Pinpoint the cell where the given text exists, returning its [X, Y] midpoint coordinate. 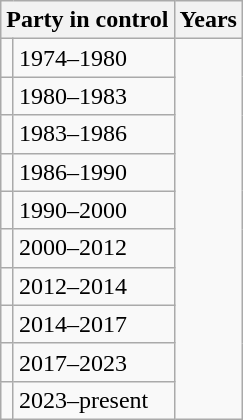
1974–1980 [94, 58]
1990–2000 [94, 210]
Years [208, 20]
Party in control [88, 20]
2017–2023 [94, 362]
2014–2017 [94, 324]
2000–2012 [94, 248]
2023–present [94, 400]
1983–1986 [94, 134]
1980–1983 [94, 96]
2012–2014 [94, 286]
1986–1990 [94, 172]
